Detect which cell encompasses the target text, then output its [x, y] center coordinate. 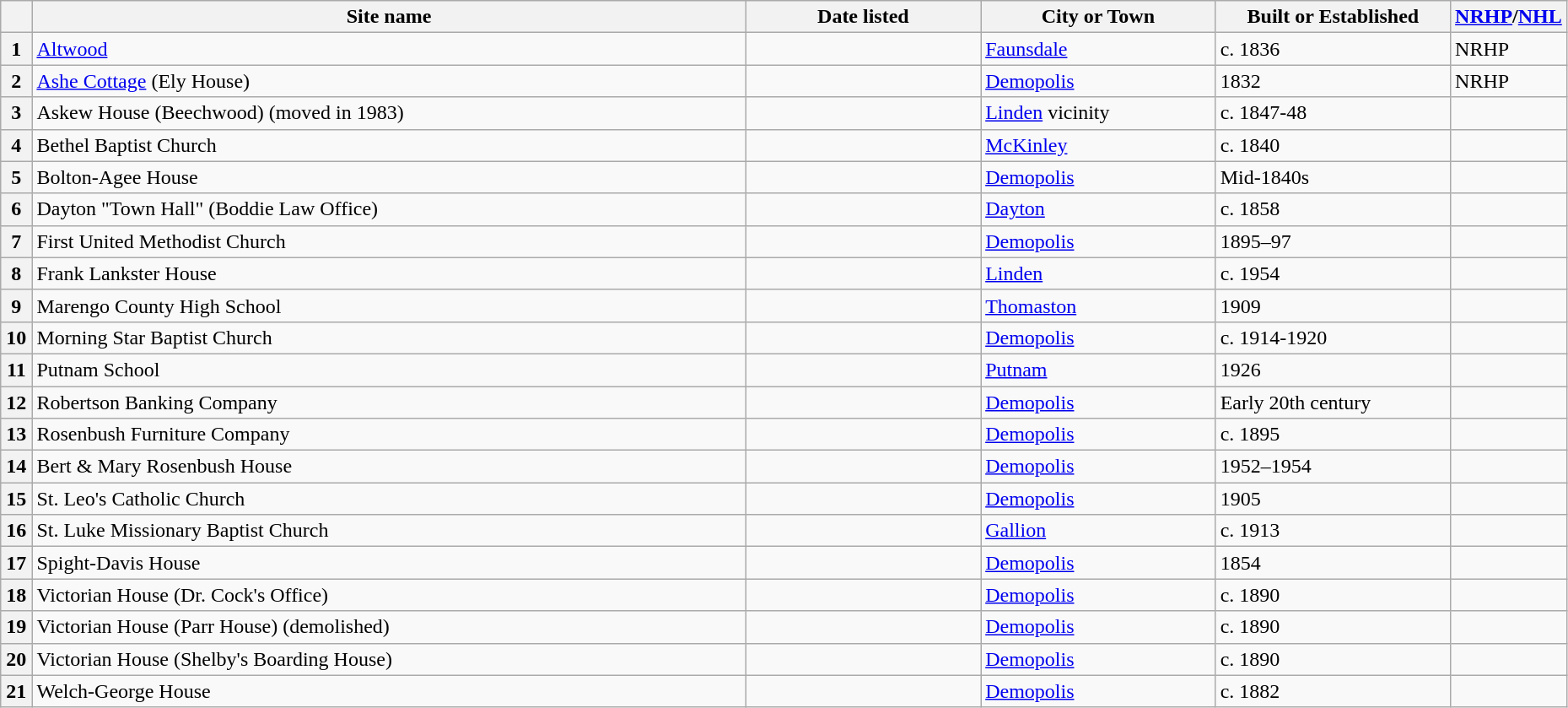
1952–1954 [1333, 467]
Spight-Davis House [389, 563]
Bert & Mary Rosenbush House [389, 467]
McKinley [1098, 145]
10 [17, 338]
c. 1858 [1333, 209]
6 [17, 209]
Rosenbush Furniture Company [389, 435]
5 [17, 177]
8 [17, 273]
4 [17, 145]
Ashe Cottage (Ely House) [389, 81]
3 [17, 113]
1895–97 [1333, 241]
1926 [1333, 370]
Site name [389, 17]
14 [17, 467]
Victorian House (Shelby's Boarding House) [389, 659]
20 [17, 659]
Dayton [1098, 209]
Mid-1840s [1333, 177]
c. 1847-48 [1333, 113]
Early 20th century [1333, 403]
11 [17, 370]
St. Luke Missionary Baptist Church [389, 531]
Putnam [1098, 370]
16 [17, 531]
First United Methodist Church [389, 241]
1909 [1333, 305]
Linden [1098, 273]
1832 [1333, 81]
Built or Established [1333, 17]
c. 1836 [1333, 49]
12 [17, 403]
1854 [1333, 563]
Altwood [389, 49]
Date listed [863, 17]
c. 1954 [1333, 273]
Dayton "Town Hall" (Boddie Law Office) [389, 209]
Gallion [1098, 531]
Robertson Banking Company [389, 403]
Askew House (Beechwood) (moved in 1983) [389, 113]
15 [17, 499]
Frank Lankster House [389, 273]
Bolton-Agee House [389, 177]
c. 1895 [1333, 435]
17 [17, 563]
7 [17, 241]
St. Leo's Catholic Church [389, 499]
NRHP/NHL [1509, 17]
Welch-George House [389, 691]
c. 1840 [1333, 145]
Thomaston [1098, 305]
13 [17, 435]
c. 1882 [1333, 691]
Bethel Baptist Church [389, 145]
1 [17, 49]
c. 1914-1920 [1333, 338]
Linden vicinity [1098, 113]
2 [17, 81]
Morning Star Baptist Church [389, 338]
19 [17, 627]
City or Town [1098, 17]
21 [17, 691]
1905 [1333, 499]
Faunsdale [1098, 49]
c. 1913 [1333, 531]
9 [17, 305]
Victorian House (Dr. Cock's Office) [389, 595]
Victorian House (Parr House) (demolished) [389, 627]
18 [17, 595]
Putnam School [389, 370]
Marengo County High School [389, 305]
